Scan for the cell matching the given text and deliver its (X, Y) coordinate at center. 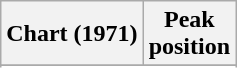
Peakposition (189, 34)
Chart (1971) (72, 34)
